Detect which cell encompasses the target text, then output its (x, y) center coordinate. 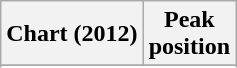
Peakposition (189, 34)
Chart (2012) (72, 34)
